Provide the (X, Y) coordinate of the cell's center where the given text is located.  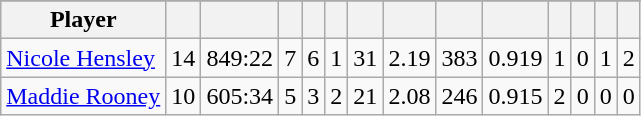
3 (314, 96)
5 (290, 96)
0.915 (516, 96)
0.919 (516, 58)
7 (290, 58)
383 (460, 58)
246 (460, 96)
Player (84, 20)
605:34 (240, 96)
10 (184, 96)
31 (366, 58)
6 (314, 58)
Maddie Rooney (84, 96)
Nicole Hensley (84, 58)
21 (366, 96)
2.08 (410, 96)
849:22 (240, 58)
2.19 (410, 58)
14 (184, 58)
